Return [X, Y] of the center of cell containing provided text 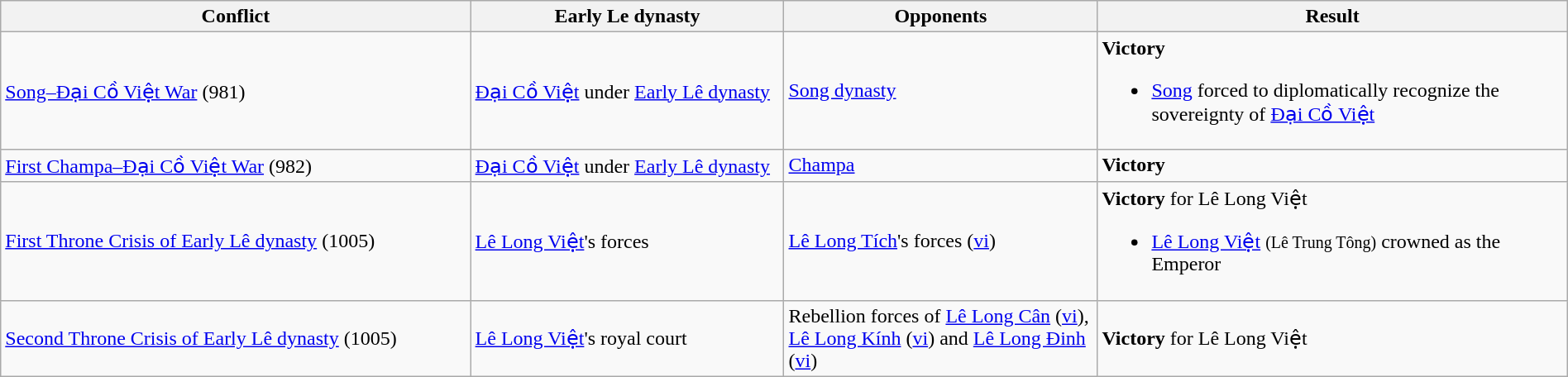
First Champa–Đại Cồ Việt War (982) [236, 165]
First Throne Crisis of Early Lê dynasty (1005) [236, 241]
Victory for Lê Long ViệtLê Long Việt (Lê Trung Tông) crowned as the Emperor [1332, 241]
Opponents [941, 17]
Victory [1332, 165]
Lê Long Việt's forces [627, 241]
VictorySong forced to diplomatically recognize the sovereignty of Đại Cồ Việt [1332, 91]
Song–Đại Cồ Việt War (981) [236, 91]
Victory for Lê Long Việt [1332, 338]
Rebellion forces of Lê Long Cân (vi), Lê Long Kính (vi) and Lê Long Đinh (vi) [941, 338]
Song dynasty [941, 91]
Early Le dynasty [627, 17]
Conflict [236, 17]
Result [1332, 17]
Lê Long Việt's royal court [627, 338]
Second Throne Crisis of Early Lê dynasty (1005) [236, 338]
Lê Long Tích's forces (vi) [941, 241]
Champa [941, 165]
